Extract the [X, Y] coordinate from the center of the cell holding the provided text.  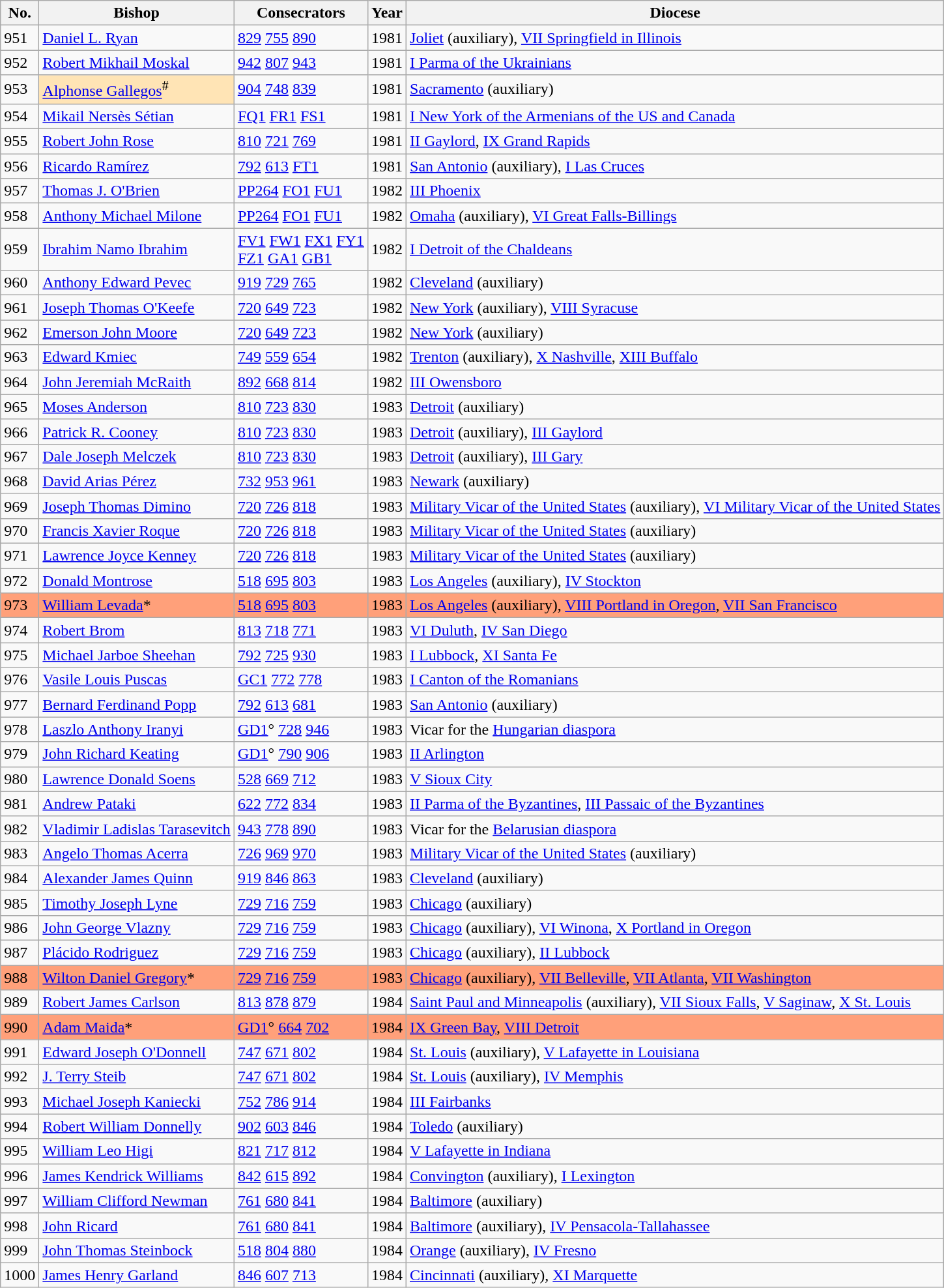
Wilton Daniel Gregory* [137, 978]
William Leo Higi [137, 1151]
792 613 FT1 [301, 166]
J. Terry Steib [137, 1077]
Michael Joseph Kaniecki [137, 1102]
II Gaylord, IX Grand Rapids [675, 141]
Anthony Michael Milone [137, 216]
VI Duluth, IV San Diego [675, 630]
James Henry Garland [137, 1275]
Baltimore (auxiliary), IV Pensacola-Tallahassee [675, 1225]
919 846 863 [301, 878]
John George Vlazny [137, 928]
Robert William Donnelly [137, 1126]
Newark (auxiliary) [675, 481]
Mikail Nersès Sétian [137, 116]
970 [20, 531]
989 [20, 1003]
Convington (auxiliary), I Lexington [675, 1176]
956 [20, 166]
810 721 769 [301, 141]
No. [20, 13]
Edward Kmiec [137, 357]
977 [20, 705]
Trenton (auxiliary), X Nashville, XIII Buffalo [675, 357]
975 [20, 655]
Chicago (auxiliary), VI Winona, X Portland in Oregon [675, 928]
892 668 814 [301, 382]
GD1° 728 946 [301, 729]
Chicago (auxiliary), II Lubbock [675, 953]
Emerson John Moore [137, 332]
842 615 892 [301, 1176]
San Antonio (auxiliary), I Las Cruces [675, 166]
997 [20, 1201]
968 [20, 481]
994 [20, 1126]
Dale Joseph Melczek [137, 456]
978 [20, 729]
Daniel L. Ryan [137, 38]
John Ricard [137, 1225]
II Arlington [675, 754]
Vicar for the Belarusian diaspora [675, 828]
III Phoenix [675, 191]
904 748 839 [301, 90]
969 [20, 506]
988 [20, 978]
952 [20, 63]
David Arias Pérez [137, 481]
964 [20, 382]
New York (auxiliary), VIII Syracuse [675, 308]
980 [20, 779]
Robert Brom [137, 630]
518 804 880 [301, 1250]
Edward Joseph O'Donnell [137, 1052]
III Fairbanks [675, 1102]
992 [20, 1077]
990 [20, 1027]
Detroit (auxiliary), III Gary [675, 456]
II Parma of the Byzantines, III Passaic of the Byzantines [675, 804]
FV1 FW1 FX1 FY1FZ1 GA1 GB1 [301, 249]
979 [20, 754]
998 [20, 1225]
Lawrence Joyce Kenney [137, 556]
991 [20, 1052]
Adam Maida* [137, 1027]
John Thomas Steinbock [137, 1250]
Alphonse Gallegos# [137, 90]
III Owensboro [675, 382]
Sacramento (auxiliary) [675, 90]
San Antonio (auxiliary) [675, 705]
996 [20, 1176]
Consecrators [301, 13]
Ibrahim Namo Ibrahim [137, 249]
987 [20, 953]
Robert Mikhail Moskal [137, 63]
John Jeremiah McRaith [137, 382]
St. Louis (auxiliary), V Lafayette in Louisiana [675, 1052]
984 [20, 878]
919 729 765 [301, 283]
973 [20, 606]
971 [20, 556]
821 717 812 [301, 1151]
985 [20, 903]
961 [20, 308]
Los Angeles (auxiliary), IV Stockton [675, 581]
622 772 834 [301, 804]
I Detroit of the Chaldeans [675, 249]
999 [20, 1250]
I Lubbock, XI Santa Fe [675, 655]
959 [20, 249]
Andrew Pataki [137, 804]
957 [20, 191]
New York (auxiliary) [675, 332]
I New York of the Armenians of the US and Canada [675, 116]
Donald Montrose [137, 581]
986 [20, 928]
Patrick R. Cooney [137, 432]
Toledo (auxiliary) [675, 1126]
995 [20, 1151]
Vasile Louis Puscas [137, 680]
Joseph Thomas O'Keefe [137, 308]
972 [20, 581]
Detroit (auxiliary), III Gaylord [675, 432]
Diocese [675, 13]
William Clifford Newman [137, 1201]
Los Angeles (auxiliary), VIII Portland in Oregon, VII San Francisco [675, 606]
Robert James Carlson [137, 1003]
GC1 772 778 [301, 680]
St. Louis (auxiliary), IV Memphis [675, 1077]
958 [20, 216]
974 [20, 630]
Vicar for the Hungarian diaspora [675, 729]
Chicago (auxiliary), VII Belleville, VII Atlanta, VII Washington [675, 978]
726 969 970 [301, 853]
Chicago (auxiliary) [675, 903]
IX Green Bay, VIII Detroit [675, 1027]
960 [20, 283]
Robert John Rose [137, 141]
967 [20, 456]
732 953 961 [301, 481]
Thomas J. O'Brien [137, 191]
953 [20, 90]
965 [20, 407]
792 725 930 [301, 655]
Ricardo Ramírez [137, 166]
Laszlo Anthony Iranyi [137, 729]
Saint Paul and Minneapolis (auxiliary), VII Sioux Falls, V Saginaw, X St. Louis [675, 1003]
William Levada* [137, 606]
981 [20, 804]
955 [20, 141]
Alexander James Quinn [137, 878]
976 [20, 680]
Year [387, 13]
954 [20, 116]
966 [20, 432]
Francis Xavier Roque [137, 531]
Omaha (auxiliary), VI Great Falls-Billings [675, 216]
Detroit (auxiliary) [675, 407]
Anthony Edward Pevec [137, 283]
983 [20, 853]
Baltimore (auxiliary) [675, 1201]
Bishop [137, 13]
James Kendrick Williams [137, 1176]
846 607 713 [301, 1275]
943 778 890 [301, 828]
Bernard Ferdinand Popp [137, 705]
829 755 890 [301, 38]
GD1° 790 906 [301, 754]
Vladimir Ladislas Tarasevitch [137, 828]
Joliet (auxiliary), VII Springfield in Illinois [675, 38]
Angelo Thomas Acerra [137, 853]
993 [20, 1102]
John Richard Keating [137, 754]
982 [20, 828]
813 718 771 [301, 630]
942 807 943 [301, 63]
V Lafayette in Indiana [675, 1151]
813 878 879 [301, 1003]
951 [20, 38]
V Sioux City [675, 779]
752 786 914 [301, 1102]
Cincinnati (auxiliary), XI Marquette [675, 1275]
Lawrence Donald Soens [137, 779]
749 559 654 [301, 357]
Orange (auxiliary), IV Fresno [675, 1250]
Military Vicar of the United States (auxiliary), VI Military Vicar of the United States [675, 506]
963 [20, 357]
I Canton of the Romanians [675, 680]
Timothy Joseph Lyne [137, 903]
Joseph Thomas Dimino [137, 506]
1000 [20, 1275]
962 [20, 332]
I Parma of the Ukrainians [675, 63]
792 613 681 [301, 705]
902 603 846 [301, 1126]
Plácido Rodriguez [137, 953]
528 669 712 [301, 779]
Michael Jarboe Sheehan [137, 655]
Moses Anderson [137, 407]
GD1° 664 702 [301, 1027]
FQ1 FR1 FS1 [301, 116]
